Return [X, Y] of the center of cell containing provided text 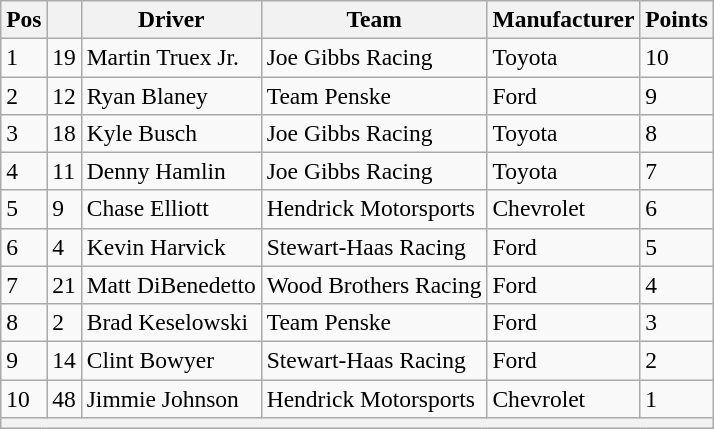
Matt DiBenedetto [171, 285]
21 [64, 285]
Kevin Harvick [171, 247]
Manufacturer [564, 19]
Kyle Busch [171, 133]
Clint Bowyer [171, 360]
Team [374, 19]
Ryan Blaney [171, 95]
48 [64, 398]
Jimmie Johnson [171, 398]
Points [677, 19]
11 [64, 171]
Wood Brothers Racing [374, 285]
Denny Hamlin [171, 171]
12 [64, 95]
Pos [24, 19]
14 [64, 360]
18 [64, 133]
19 [64, 57]
Chase Elliott [171, 209]
Brad Keselowski [171, 322]
Driver [171, 19]
Martin Truex Jr. [171, 57]
